From the cell containing the given text, extract its center point as [x, y] coordinate. 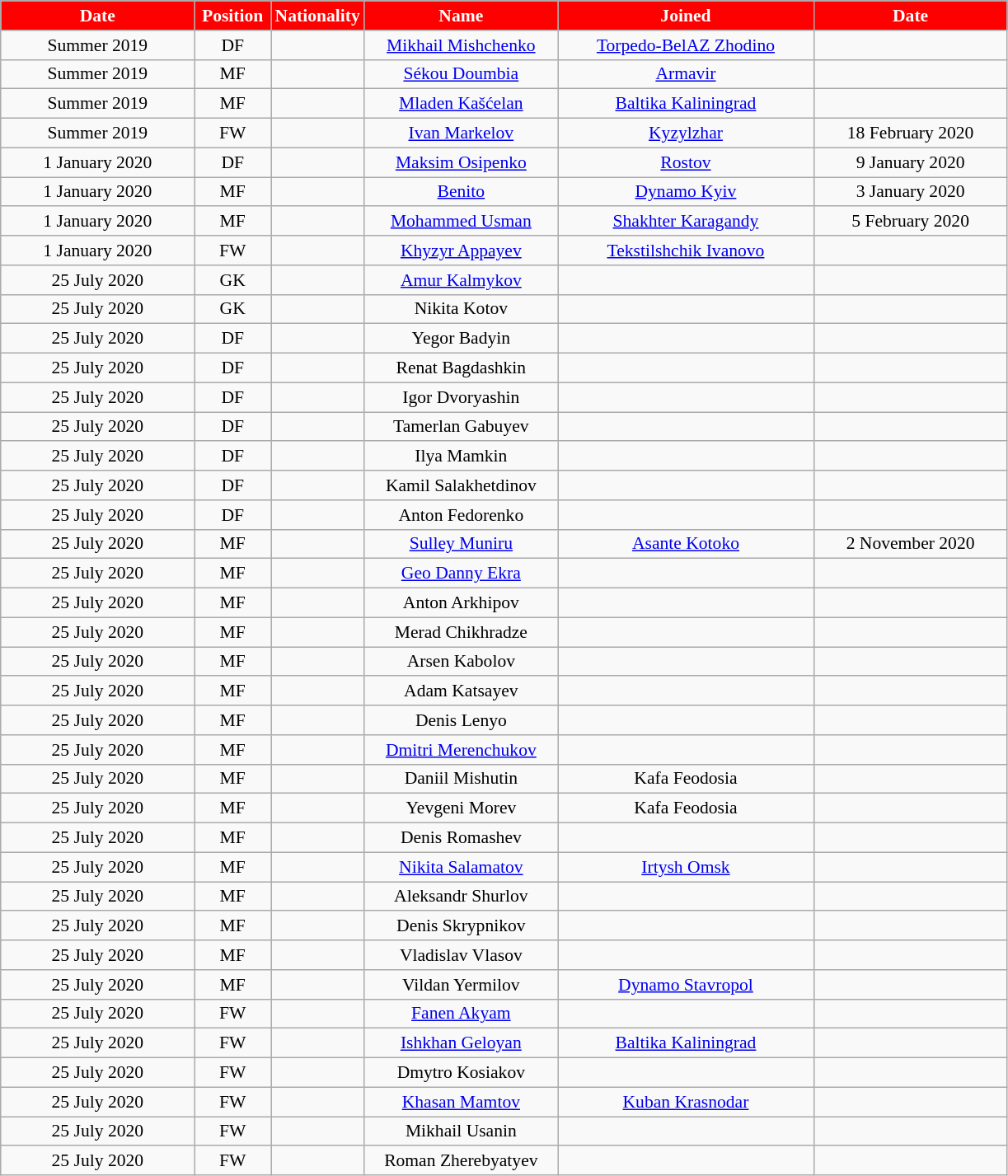
Mladen Kašćelan [462, 104]
Armavir [686, 74]
Renat Bagdashkin [462, 368]
Dynamo Kyiv [686, 192]
Kuban Krasnodar [686, 1102]
Mikhail Usanin [462, 1131]
Anton Arkhipov [462, 603]
Yegor Badyin [462, 339]
Geo Danny Ekra [462, 574]
Kamil Salakhetdinov [462, 485]
Denis Skrypnikov [462, 926]
Vildan Yermilov [462, 985]
Kyzylzhar [686, 134]
Sulley Muniru [462, 544]
Benito [462, 192]
Mohammed Usman [462, 222]
18 February 2020 [910, 134]
Vladislav Vlasov [462, 955]
Ivan Markelov [462, 134]
Tamerlan Gabuyev [462, 427]
Nikita Salamatov [462, 867]
Arsen Kabolov [462, 662]
Aleksandr Shurlov [462, 897]
9 January 2020 [910, 162]
Shakhter Karagandy [686, 222]
Fanen Akyam [462, 1014]
Nikita Kotov [462, 309]
Anton Fedorenko [462, 515]
Joined [686, 16]
2 November 2020 [910, 544]
Tekstilshchik Ivanovo [686, 251]
Dmytro Kosiakov [462, 1073]
Denis Lenyo [462, 720]
Name [462, 16]
Adam Katsayev [462, 691]
5 February 2020 [910, 222]
Roman Zherebyatyev [462, 1161]
Yevgeni Morev [462, 808]
Merad Chikhradze [462, 632]
Rostov [686, 162]
Amur Kalmykov [462, 280]
Igor Dvoryashin [462, 397]
Position [232, 16]
Khasan Mamtov [462, 1102]
Maksim Osipenko [462, 162]
3 January 2020 [910, 192]
Dynamo Stavropol [686, 985]
Daniil Mishutin [462, 779]
Sékou Doumbia [462, 74]
Dmitri Merenchukov [462, 750]
Khyzyr Appayev [462, 251]
Mikhail Mishchenko [462, 45]
Ishkhan Geloyan [462, 1043]
Torpedo-BelAZ Zhodino [686, 45]
Irtysh Omsk [686, 867]
Ilya Mamkin [462, 457]
Nationality [316, 16]
Asante Kotoko [686, 544]
Denis Romashev [462, 838]
